From the cell containing the given text, extract its center point as [X, Y] coordinate. 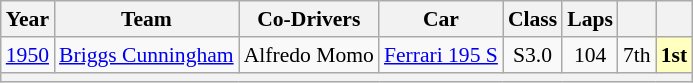
Ferrari 195 S [441, 55]
7th [637, 55]
S3.0 [532, 55]
Class [532, 19]
Car [441, 19]
104 [590, 55]
Team [146, 19]
Year [28, 19]
Briggs Cunningham [146, 55]
Alfredo Momo [309, 55]
1950 [28, 55]
Co-Drivers [309, 19]
1st [674, 55]
Laps [590, 19]
